Find where the given text appears and provide that cell's center as [X, Y] coordinate. 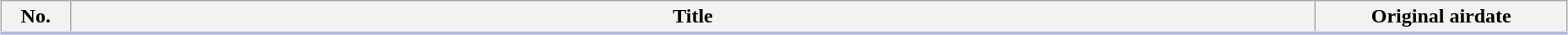
Title [693, 17]
No. [35, 17]
Original airdate [1441, 17]
